From the cell containing the given text, extract its center point as [X, Y] coordinate. 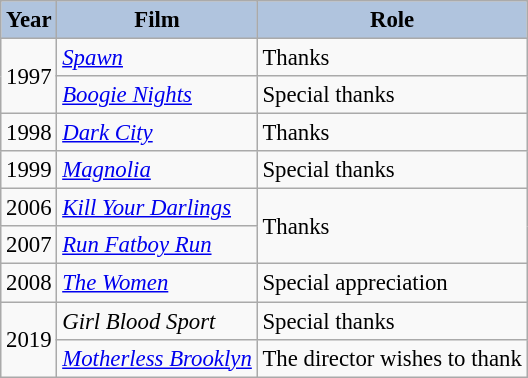
Kill Your Darlings [157, 208]
1999 [29, 170]
Year [29, 20]
The director wishes to thank [392, 358]
Spawn [157, 58]
1998 [29, 133]
2019 [29, 340]
Film [157, 20]
Boogie Nights [157, 95]
Run Fatboy Run [157, 245]
Motherless Brooklyn [157, 358]
Girl Blood Sport [157, 321]
2006 [29, 208]
1997 [29, 76]
Role [392, 20]
Special appreciation [392, 283]
2008 [29, 283]
The Women [157, 283]
Dark City [157, 133]
2007 [29, 245]
Magnolia [157, 170]
